Determine the [X, Y] coordinate at the center of the cell enclosing the given text.  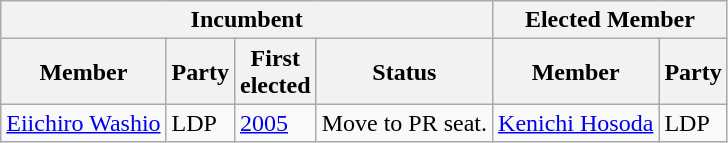
Status [404, 72]
2005 [275, 123]
Eiichiro Washio [84, 123]
Kenichi Hosoda [576, 123]
Move to PR seat. [404, 123]
Incumbent [247, 20]
Elected Member [610, 20]
Firstelected [275, 72]
